For the text-containing cell, return its midpoint in (x, y) coordinate format. 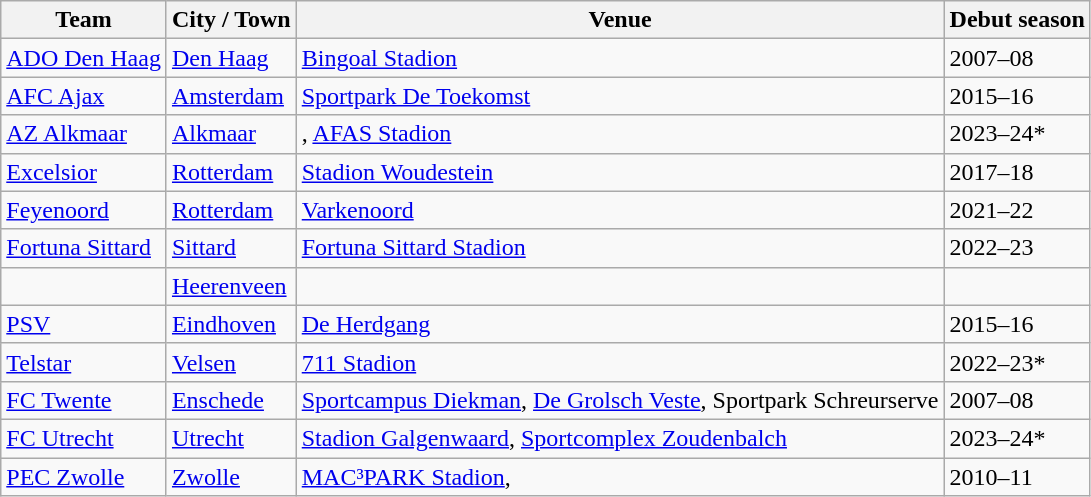
Sportpark De Toekomst (620, 96)
Varkenoord (620, 210)
Team (84, 20)
2022–23* (1017, 362)
Excelsior (84, 172)
Eindhoven (231, 324)
Utrecht (231, 438)
PSV (84, 324)
MAC³PARK Stadion, (620, 477)
Sittard (231, 248)
FC Twente (84, 400)
Velsen (231, 362)
PEC Zwolle (84, 477)
Amsterdam (231, 96)
Den Haag (231, 58)
Alkmaar (231, 134)
2010–11 (1017, 477)
2021–22 (1017, 210)
Sportcampus Diekman, De Grolsch Veste, Sportpark Schreurserve (620, 400)
FC Utrecht (84, 438)
City / Town (231, 20)
Stadion Woudestein (620, 172)
Fortuna Sittard (84, 248)
Heerenveen (231, 286)
Feyenoord (84, 210)
Stadion Galgenwaard, Sportcomplex Zoudenbalch (620, 438)
2017–18 (1017, 172)
AFC Ajax (84, 96)
2022–23 (1017, 248)
ADO Den Haag (84, 58)
, AFAS Stadion (620, 134)
711 Stadion (620, 362)
Fortuna Sittard Stadion (620, 248)
Zwolle (231, 477)
Venue (620, 20)
De Herdgang (620, 324)
Bingoal Stadion (620, 58)
Telstar (84, 362)
AZ Alkmaar (84, 134)
Enschede (231, 400)
Debut season (1017, 20)
